Extract the (x, y) coordinate from the center of the cell holding the provided text.  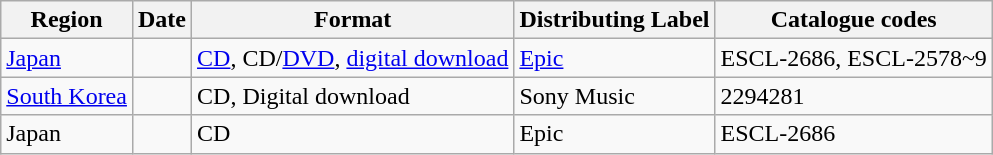
CD, CD/DVD, digital download (353, 58)
CD, Digital download (353, 96)
Sony Music (614, 96)
South Korea (67, 96)
CD (353, 134)
2294281 (854, 96)
Format (353, 20)
ESCL-2686, ESCL-2578~9 (854, 58)
Catalogue codes (854, 20)
ESCL-2686 (854, 134)
Date (162, 20)
Distributing Label (614, 20)
Region (67, 20)
